Identify which cell holds the provided text, then report its (x, y) central coordinate. 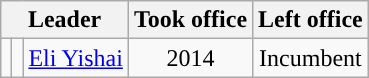
Leader (65, 20)
Eli Yishai (76, 58)
2014 (190, 58)
Left office (311, 20)
Incumbent (311, 58)
Took office (190, 20)
